Find where the given text appears and provide that cell's center as (x, y) coordinate. 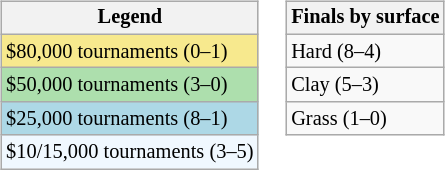
Hard (8–4) (365, 51)
Legend (130, 18)
$25,000 tournaments (8–1) (130, 119)
Grass (1–0) (365, 119)
$10/15,000 tournaments (3–5) (130, 152)
$80,000 tournaments (0–1) (130, 51)
$50,000 tournaments (3–0) (130, 85)
Clay (5–3) (365, 85)
Finals by surface (365, 18)
